Search for the cell housing the specified text and yield its [X, Y] center coordinate. 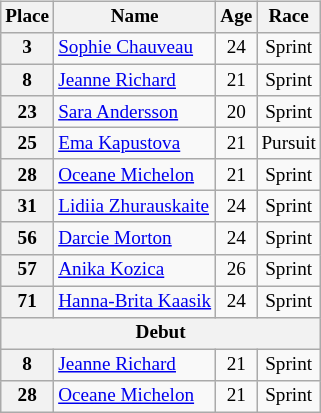
Place [28, 17]
Sara Andersson [135, 112]
Sophie Chauveau [135, 49]
23 [28, 112]
31 [28, 207]
Age [236, 17]
Pursuit [289, 144]
20 [236, 112]
Ema Kapustova [135, 144]
3 [28, 49]
57 [28, 270]
Hanna-Brita Kaasik [135, 302]
Lidiia Zhurauskaite [135, 207]
56 [28, 238]
25 [28, 144]
Debut [161, 333]
71 [28, 302]
Name [135, 17]
Race [289, 17]
Darcie Morton [135, 238]
26 [236, 270]
Anika Kozica [135, 270]
